Search for the cell housing the specified text and yield its [X, Y] center coordinate. 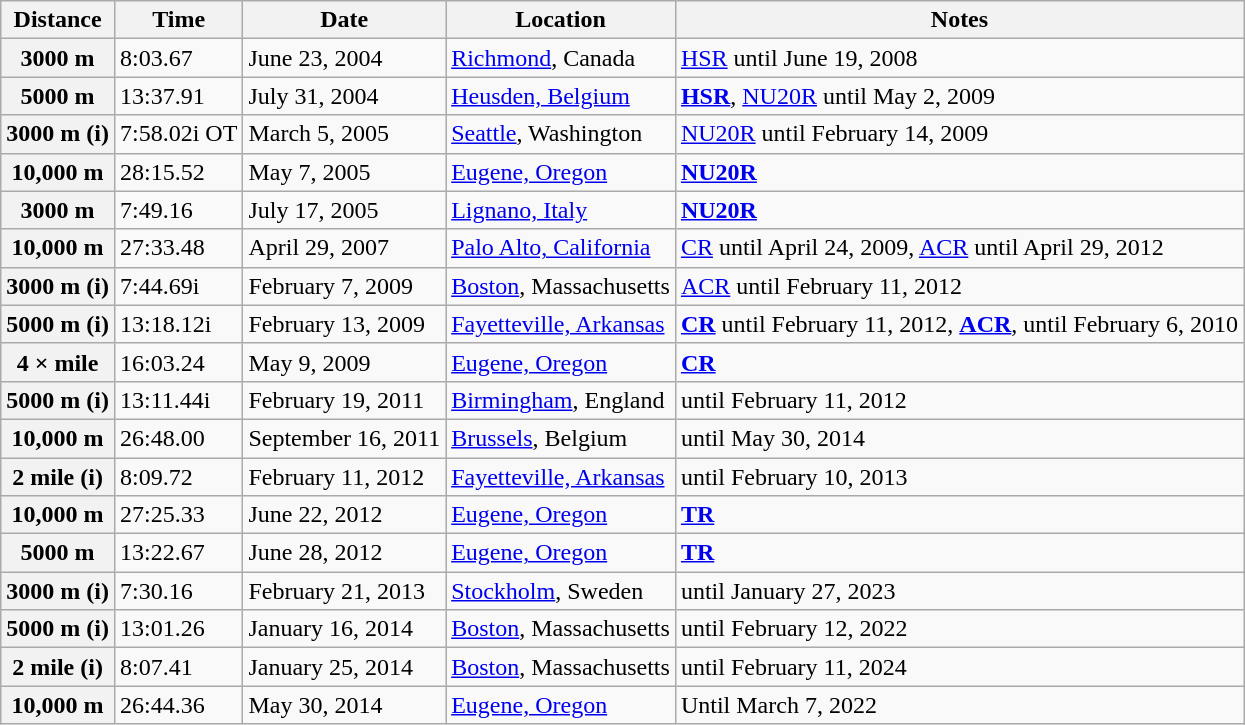
7:44.69i [178, 286]
February 11, 2012 [344, 477]
until February 10, 2013 [959, 477]
Location [561, 20]
September 16, 2011 [344, 438]
4 × mile [58, 362]
CR until April 24, 2009, ACR until April 29, 2012 [959, 248]
28:15.52 [178, 172]
27:25.33 [178, 515]
26:44.36 [178, 705]
NU20R until February 14, 2009 [959, 134]
May 9, 2009 [344, 362]
April 29, 2007 [344, 248]
until February 11, 2024 [959, 667]
16:03.24 [178, 362]
13:37.91 [178, 96]
July 31, 2004 [344, 96]
ACR until February 11, 2012 [959, 286]
7:30.16 [178, 591]
Notes [959, 20]
CR until February 11, 2012, ACR, until February 6, 2010 [959, 324]
January 25, 2014 [344, 667]
Lignano, Italy [561, 210]
26:48.00 [178, 438]
7:49.16 [178, 210]
Palo Alto, California [561, 248]
January 16, 2014 [344, 629]
February 7, 2009 [344, 286]
Birmingham, England [561, 400]
until February 11, 2012 [959, 400]
until January 27, 2023 [959, 591]
13:01.26 [178, 629]
February 13, 2009 [344, 324]
7:58.02i OT [178, 134]
27:33.48 [178, 248]
8:03.67 [178, 58]
Until March 7, 2022 [959, 705]
June 22, 2012 [344, 515]
May 30, 2014 [344, 705]
CR [959, 362]
February 19, 2011 [344, 400]
until February 12, 2022 [959, 629]
13:18.12i [178, 324]
HSR until June 19, 2008 [959, 58]
until May 30, 2014 [959, 438]
Date [344, 20]
June 23, 2004 [344, 58]
13:11.44i [178, 400]
Richmond, Canada [561, 58]
8:07.41 [178, 667]
8:09.72 [178, 477]
Brussels, Belgium [561, 438]
Distance [58, 20]
February 21, 2013 [344, 591]
March 5, 2005 [344, 134]
Stockholm, Sweden [561, 591]
Heusden, Belgium [561, 96]
Seattle, Washington [561, 134]
June 28, 2012 [344, 553]
May 7, 2005 [344, 172]
HSR, NU20R until May 2, 2009 [959, 96]
13:22.67 [178, 553]
July 17, 2005 [344, 210]
Time [178, 20]
